Locate the cell with the specified text and output its [x, y] center coordinate. 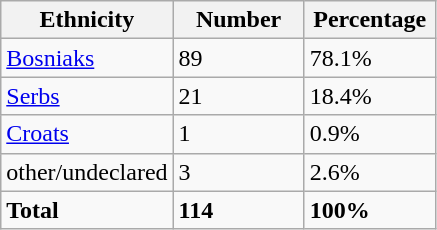
89 [238, 58]
Percentage [370, 20]
114 [238, 210]
3 [238, 172]
Bosniaks [87, 58]
Serbs [87, 96]
Croats [87, 134]
2.6% [370, 172]
1 [238, 134]
Number [238, 20]
Ethnicity [87, 20]
Total [87, 210]
other/undeclared [87, 172]
21 [238, 96]
100% [370, 210]
78.1% [370, 58]
18.4% [370, 96]
0.9% [370, 134]
